Output the (X, Y) coordinate of the center of the cell containing the given text.  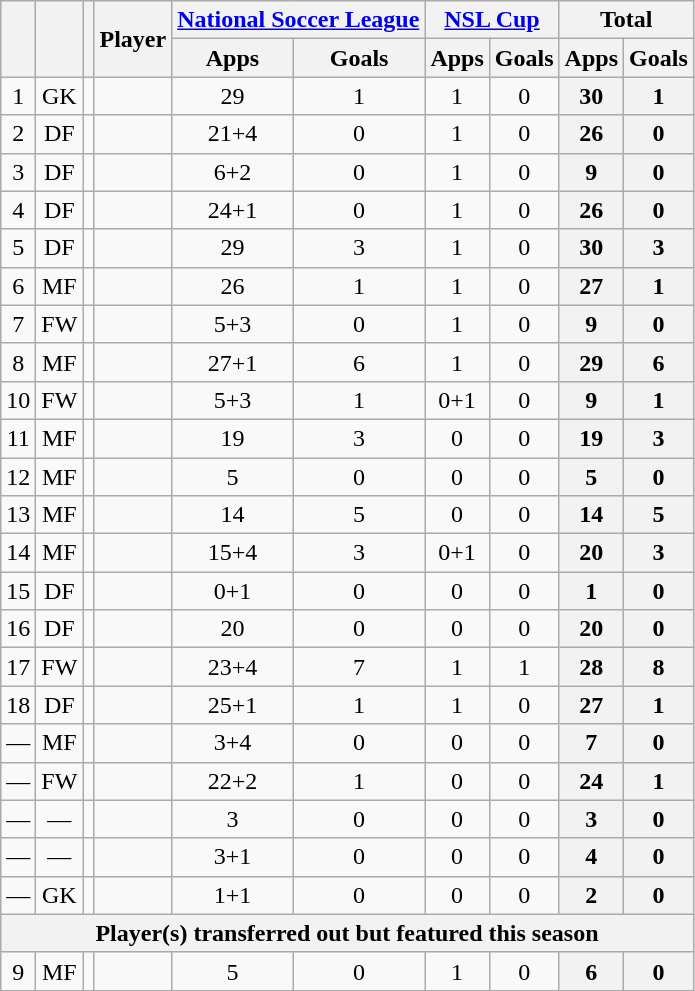
12 (18, 477)
15 (18, 591)
24 (591, 781)
Player (133, 39)
3+4 (233, 743)
16 (18, 629)
3+1 (233, 857)
13 (18, 515)
Player(s) transferred out but featured this season (348, 933)
27+1 (233, 362)
Total (626, 20)
28 (591, 667)
17 (18, 667)
18 (18, 705)
10 (18, 400)
22+2 (233, 781)
25+1 (233, 705)
23+4 (233, 667)
1+1 (233, 895)
NSL Cup (492, 20)
15+4 (233, 553)
6+2 (233, 172)
National Soccer League (298, 20)
21+4 (233, 134)
11 (18, 438)
24+1 (233, 210)
